Return (x, y) of the center of cell containing provided text 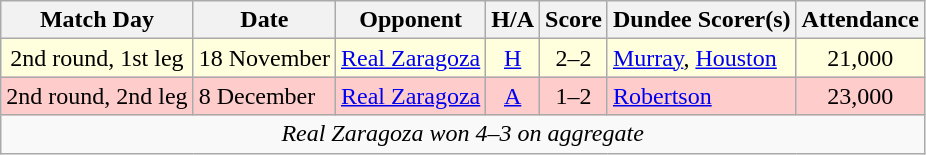
8 December (264, 96)
Attendance (860, 20)
Match Day (97, 20)
Real Zaragoza won 4–3 on aggregate (463, 134)
18 November (264, 58)
2nd round, 2nd leg (97, 96)
23,000 (860, 96)
A (513, 96)
H/A (513, 20)
1–2 (574, 96)
21,000 (860, 58)
Dundee Scorer(s) (702, 20)
2nd round, 1st leg (97, 58)
Opponent (410, 20)
Date (264, 20)
Score (574, 20)
Murray, Houston (702, 58)
H (513, 58)
Robertson (702, 96)
2–2 (574, 58)
